Find where the given text appears and provide that cell's center as (x, y) coordinate. 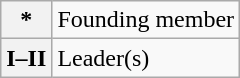
Leader(s) (146, 58)
I–II (26, 58)
* (26, 20)
Founding member (146, 20)
